Extract the (x, y) coordinate from the center of the cell holding the provided text.  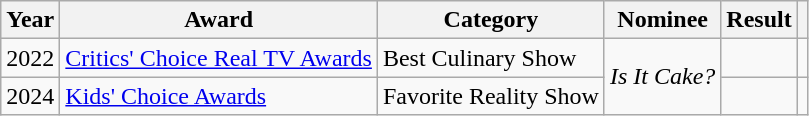
Year (30, 20)
Favorite Reality Show (490, 96)
Is It Cake? (662, 77)
Kids' Choice Awards (219, 96)
2022 (30, 58)
Nominee (662, 20)
Category (490, 20)
Award (219, 20)
Best Culinary Show (490, 58)
Result (759, 20)
Critics' Choice Real TV Awards (219, 58)
2024 (30, 96)
